Return (x, y) of the center of cell containing provided text 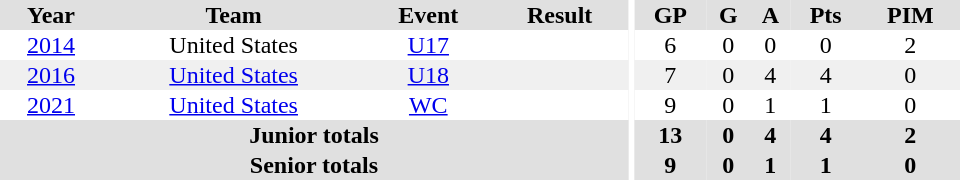
Team (234, 15)
G (728, 15)
2014 (51, 45)
Pts (826, 15)
Senior totals (314, 165)
13 (670, 135)
WC (428, 105)
6 (670, 45)
GP (670, 15)
Result (560, 15)
Junior totals (314, 135)
7 (670, 75)
U18 (428, 75)
Event (428, 15)
A (770, 15)
Year (51, 15)
2021 (51, 105)
2016 (51, 75)
PIM (910, 15)
U17 (428, 45)
